Extract the [x, y] coordinate from the center of the cell holding the provided text.  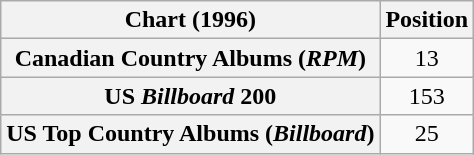
153 [427, 96]
US Top Country Albums (Billboard) [190, 134]
Chart (1996) [190, 20]
Canadian Country Albums (RPM) [190, 58]
13 [427, 58]
25 [427, 134]
US Billboard 200 [190, 96]
Position [427, 20]
